Find where the given text appears and provide that cell's center as [x, y] coordinate. 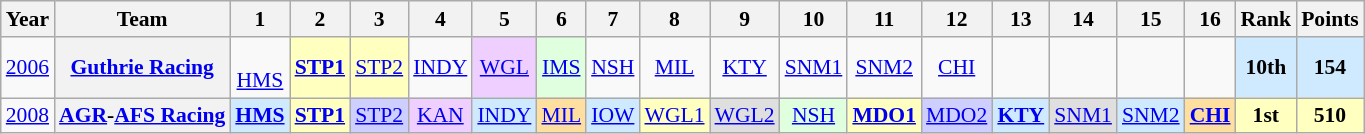
Rank [1266, 19]
5 [504, 19]
14 [1083, 19]
15 [1151, 19]
510 [1330, 116]
8 [674, 19]
10th [1266, 68]
WGL [504, 68]
13 [1020, 19]
WGL2 [745, 116]
MDO2 [956, 116]
11 [884, 19]
6 [561, 19]
4 [440, 19]
2 [320, 19]
IMS [561, 68]
3 [379, 19]
IOW [612, 116]
2006 [28, 68]
Points [1330, 19]
16 [1210, 19]
2008 [28, 116]
12 [956, 19]
Guthrie Racing [142, 68]
WGL1 [674, 116]
1st [1266, 116]
154 [1330, 68]
MDO1 [884, 116]
KAN [440, 116]
Team [142, 19]
1 [260, 19]
9 [745, 19]
Year [28, 19]
AGR-AFS Racing [142, 116]
10 [814, 19]
7 [612, 19]
